Provide the [x, y] coordinate of the cell's center where the given text is located.  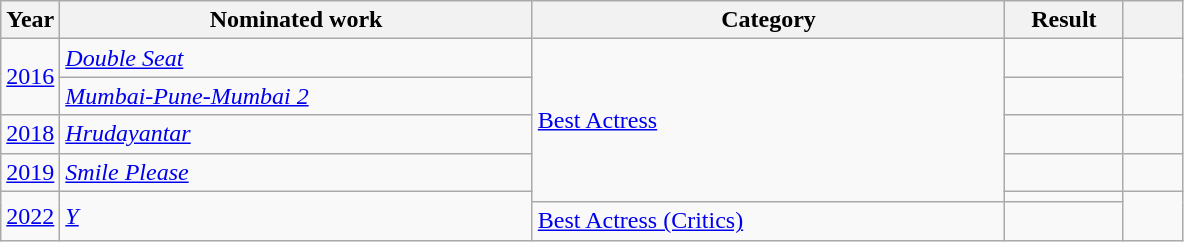
2018 [30, 134]
Best Actress [768, 120]
Best Actress (Critics) [768, 221]
Year [30, 20]
Category [768, 20]
Result [1064, 20]
2019 [30, 172]
Hrudayantar [296, 134]
2022 [30, 216]
Smile Please [296, 172]
Double Seat [296, 58]
Mumbai-Pune-Mumbai 2 [296, 96]
2016 [30, 77]
Y [296, 216]
Nominated work [296, 20]
